Identify which cell holds the provided text, then report its [x, y] central coordinate. 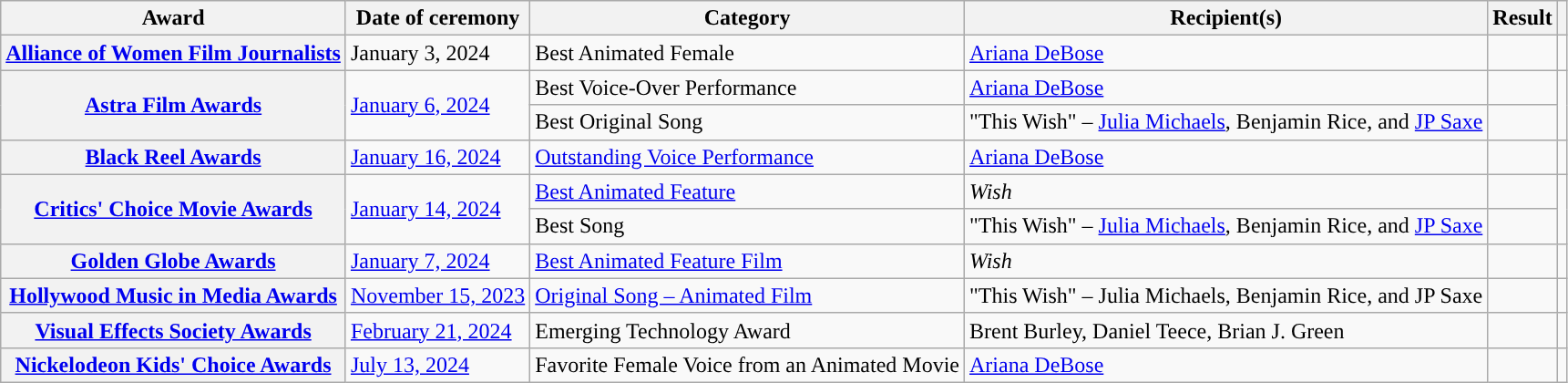
January 3, 2024 [437, 53]
Alliance of Women Film Journalists [173, 53]
January 14, 2024 [437, 209]
Category [747, 18]
Favorite Female Voice from an Animated Movie [747, 365]
Best Animated Feature Film [747, 261]
Recipient(s) [1225, 18]
Original Song – Animated Film [747, 295]
November 15, 2023 [437, 295]
Best Original Song [747, 122]
Brent Burley, Daniel Teece, Brian J. Green [1225, 330]
January 16, 2024 [437, 157]
Visual Effects Society Awards [173, 330]
February 21, 2024 [437, 330]
Award [173, 18]
Outstanding Voice Performance [747, 157]
Hollywood Music in Media Awards [173, 295]
Best Song [747, 226]
Best Animated Female [747, 53]
Critics' Choice Movie Awards [173, 209]
Golden Globe Awards [173, 261]
Best Voice-Over Performance [747, 88]
Black Reel Awards [173, 157]
Nickelodeon Kids' Choice Awards [173, 365]
January 6, 2024 [437, 105]
Result [1522, 18]
January 7, 2024 [437, 261]
Date of ceremony [437, 18]
Astra Film Awards [173, 105]
Emerging Technology Award [747, 330]
Best Animated Feature [747, 191]
July 13, 2024 [437, 365]
